Scan for the cell matching the given text and deliver its [X, Y] coordinate at center. 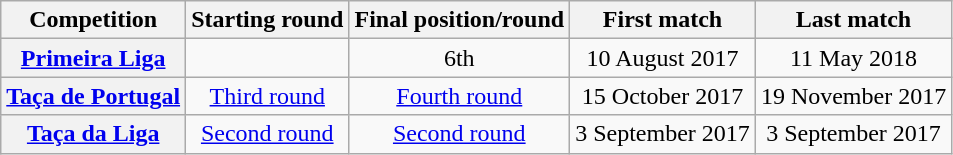
Final position/round [460, 20]
Taça de Portugal [94, 96]
Starting round [268, 20]
19 November 2017 [853, 96]
15 October 2017 [663, 96]
Third round [268, 96]
6th [460, 58]
Competition [94, 20]
Primeira Liga [94, 58]
11 May 2018 [853, 58]
Taça da Liga [94, 134]
Last match [853, 20]
10 August 2017 [663, 58]
Fourth round [460, 96]
First match [663, 20]
